Find where the given text appears and provide that cell's center as [x, y] coordinate. 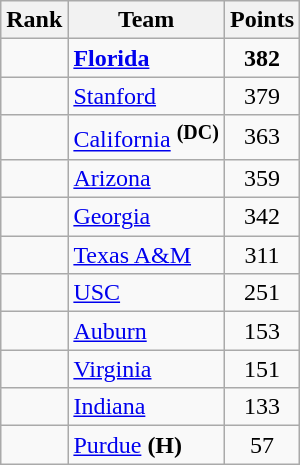
311 [262, 255]
133 [262, 407]
379 [262, 96]
Georgia [146, 217]
382 [262, 58]
Arizona [146, 178]
151 [262, 369]
Points [262, 20]
Auburn [146, 331]
342 [262, 217]
Texas A&M [146, 255]
57 [262, 445]
153 [262, 331]
Stanford [146, 96]
Florida [146, 58]
Virginia [146, 369]
Purdue (H) [146, 445]
Rank [34, 20]
Indiana [146, 407]
USC [146, 293]
Team [146, 20]
251 [262, 293]
California (DC) [146, 138]
363 [262, 138]
359 [262, 178]
